Output the [X, Y] coordinate of the center of the cell containing the given text.  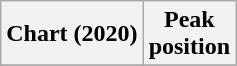
Chart (2020) [72, 34]
Peakposition [189, 34]
